Detect which cell encompasses the target text, then output its [x, y] center coordinate. 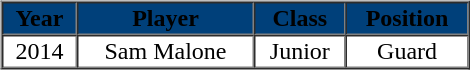
Year [40, 18]
Position [408, 18]
Sam Malone [166, 52]
Player [166, 18]
Junior [300, 52]
Guard [408, 52]
2014 [40, 52]
Class [300, 18]
